For the text-containing cell, return its midpoint in (x, y) coordinate format. 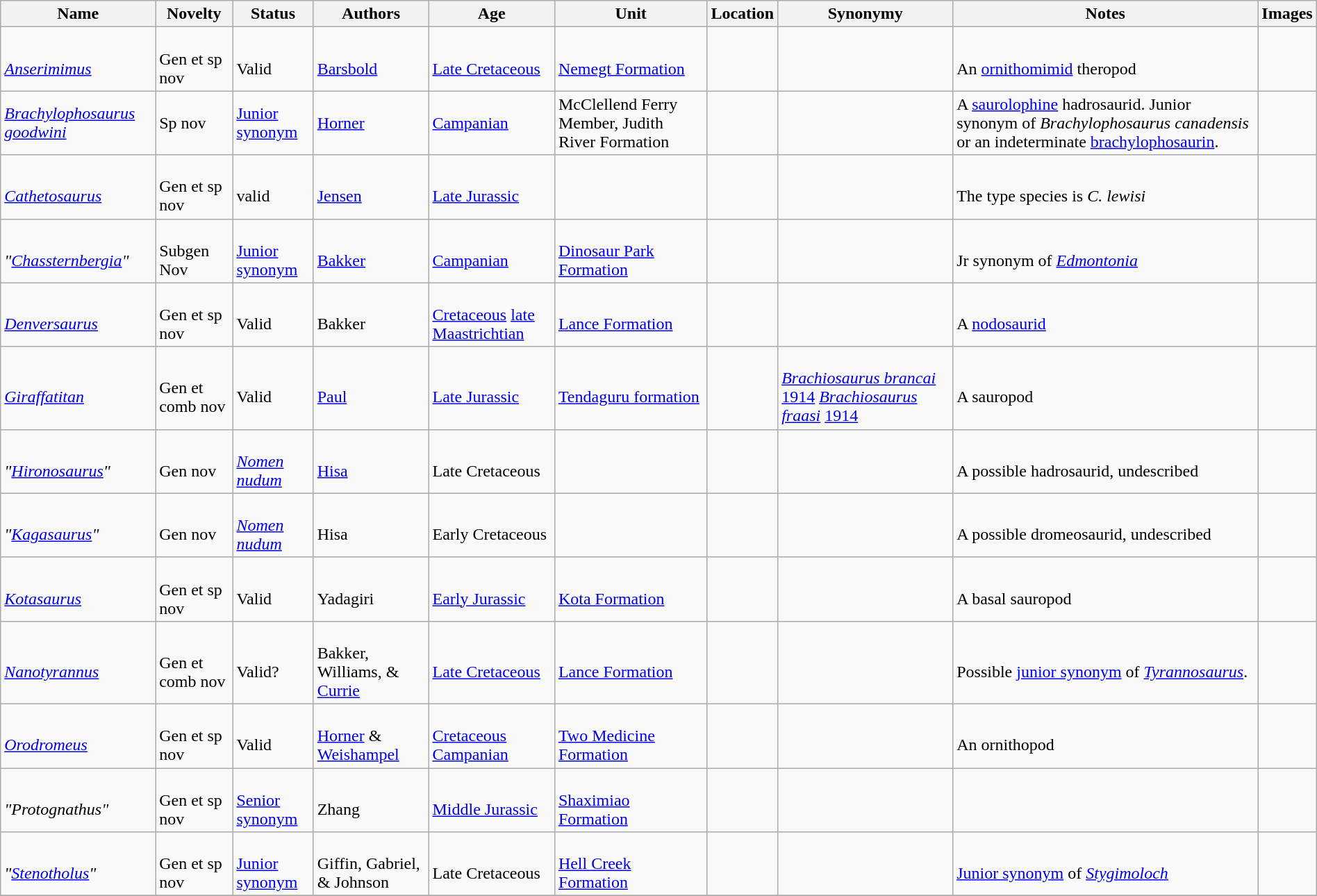
Early Cretaceous (492, 525)
Two Medicine Formation (631, 736)
A saurolophine hadrosaurid. Junior synonym of Brachylophosaurus canadensis or an indeterminate brachylophosaurin. (1106, 123)
Bakker, Williams, & Currie (371, 663)
Early Jurassic (492, 589)
valid (273, 187)
Sp nov (194, 123)
Jensen (371, 187)
Location (743, 14)
Name (78, 14)
Kotasaurus (78, 589)
Senior synonym (273, 800)
Giraffatitan (78, 388)
McClellend Ferry Member, Judith River Formation (631, 123)
Cathetosaurus (78, 187)
Images (1287, 14)
Hell Creek Formation (631, 864)
Zhang (371, 800)
An ornithopod (1106, 736)
Tendaguru formation (631, 388)
Possible junior synonym of Tyrannosaurus. (1106, 663)
Brachylophosaurus goodwini (78, 123)
Cretaceous Campanian (492, 736)
"Chassternbergia" (78, 251)
"Protognathus" (78, 800)
Unit (631, 14)
Valid? (273, 663)
Brachiosaurus brancai 1914 Brachiosaurus fraasi 1914 (865, 388)
Subgen Nov (194, 251)
Anserimimus (78, 59)
Denversaurus (78, 315)
A possible hadrosaurid, undescribed (1106, 461)
Cretaceous late Maastrichtian (492, 315)
Jr synonym of Edmontonia (1106, 251)
A nodosaurid (1106, 315)
"Stenotholus" (78, 864)
Junior synonym of Stygimoloch (1106, 864)
The type species is C. lewisi (1106, 187)
A basal sauropod (1106, 589)
Horner (371, 123)
A possible dromeosaurid, undescribed (1106, 525)
Horner & Weishampel (371, 736)
Barsbold (371, 59)
"Hironosaurus" (78, 461)
Kota Formation (631, 589)
Age (492, 14)
Novelty (194, 14)
Paul (371, 388)
Dinosaur Park Formation (631, 251)
"Kagasaurus" (78, 525)
Nanotyrannus (78, 663)
Shaximiao Formation (631, 800)
Status (273, 14)
A sauropod (1106, 388)
An ornithomimid theropod (1106, 59)
Notes (1106, 14)
Middle Jurassic (492, 800)
Yadagiri (371, 589)
Authors (371, 14)
Giffin, Gabriel, & Johnson (371, 864)
Orodromeus (78, 736)
Nemegt Formation (631, 59)
Synonymy (865, 14)
